Pinpoint the cell where the given text exists, returning its (X, Y) midpoint coordinate. 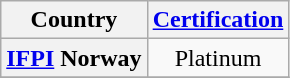
IFPI Norway (74, 58)
Platinum (218, 58)
Country (74, 20)
Certification (218, 20)
